Return the (x, y) coordinate for the center point of the cell that contains the specified text.  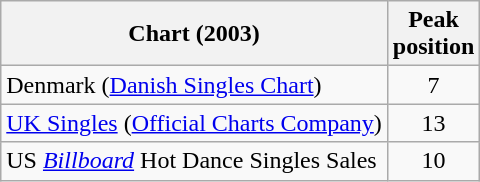
Peakposition (433, 34)
7 (433, 85)
13 (433, 123)
UK Singles (Official Charts Company) (194, 123)
Chart (2003) (194, 34)
US Billboard Hot Dance Singles Sales (194, 161)
Denmark (Danish Singles Chart) (194, 85)
10 (433, 161)
